Locate the cell with the specified text and output its (x, y) center coordinate. 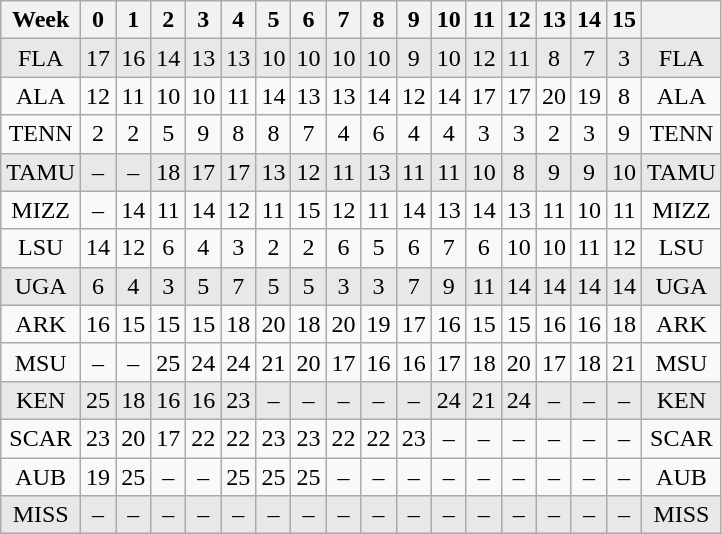
1 (134, 20)
Week (41, 20)
0 (98, 20)
